For the text-containing cell, return its midpoint in [X, Y] coordinate format. 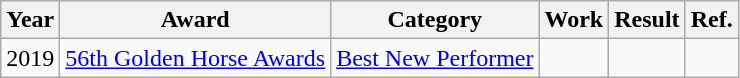
Award [196, 20]
Best New Performer [435, 58]
Ref. [712, 20]
Work [574, 20]
Category [435, 20]
2019 [30, 58]
56th Golden Horse Awards [196, 58]
Result [647, 20]
Year [30, 20]
